Extract the (X, Y) coordinate from the center of the cell holding the provided text.  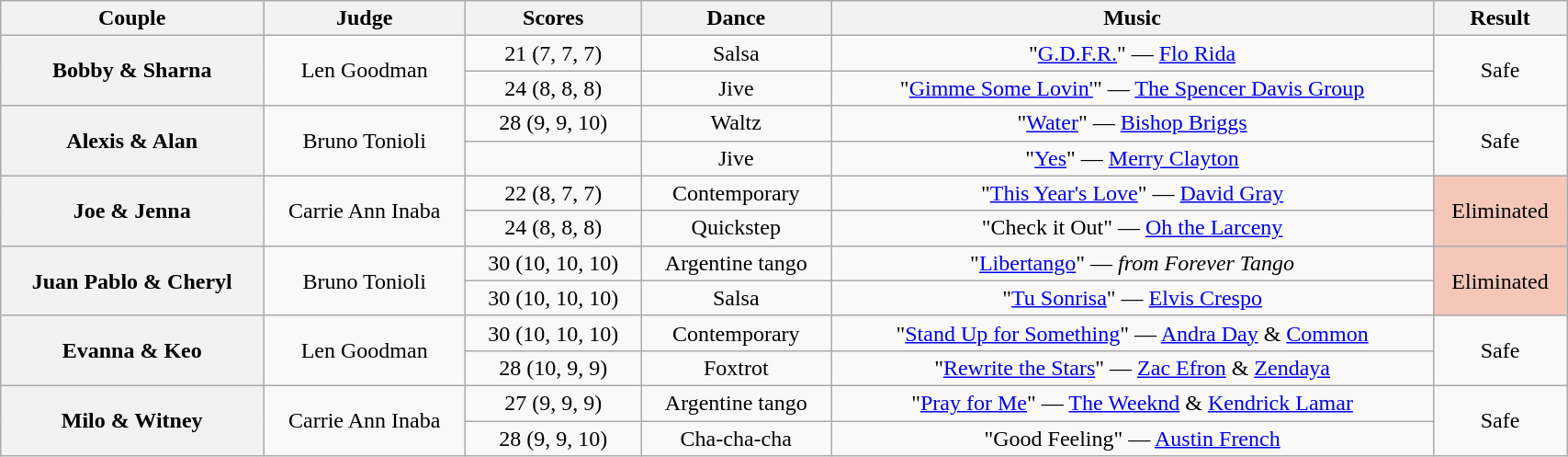
Milo & Witney (132, 420)
Alexis & Alan (132, 141)
Dance (737, 18)
Couple (132, 18)
"Gimme Some Lovin'" — The Spencer Davis Group (1133, 88)
22 (8, 7, 7) (553, 193)
"Rewrite the Stars" — Zac Efron & Zendaya (1133, 368)
"Good Feeling" — Austin French (1133, 439)
Music (1133, 18)
"Pray for Me" — The Weeknd & Kendrick Lamar (1133, 403)
Scores (553, 18)
28 (10, 9, 9) (553, 368)
"This Year's Love" — David Gray (1133, 193)
Cha-cha-cha (737, 439)
Bobby & Sharna (132, 71)
Result (1499, 18)
Joe & Jenna (132, 211)
"Tu Sonrisa" — Elvis Crespo (1133, 298)
Waltz (737, 123)
"Libertango" — from Forever Tango (1133, 263)
"Yes" — Merry Clayton (1133, 158)
"Stand Up for Something" — Andra Day & Common (1133, 333)
27 (9, 9, 9) (553, 403)
"G.D.F.R." — Flo Rida (1133, 53)
Foxtrot (737, 368)
"Check it Out" — Oh the Larceny (1133, 228)
Quickstep (737, 228)
Evanna & Keo (132, 350)
Judge (365, 18)
Juan Pablo & Cheryl (132, 280)
"Water" — Bishop Briggs (1133, 123)
21 (7, 7, 7) (553, 53)
